Return [x, y] of the center of cell containing provided text 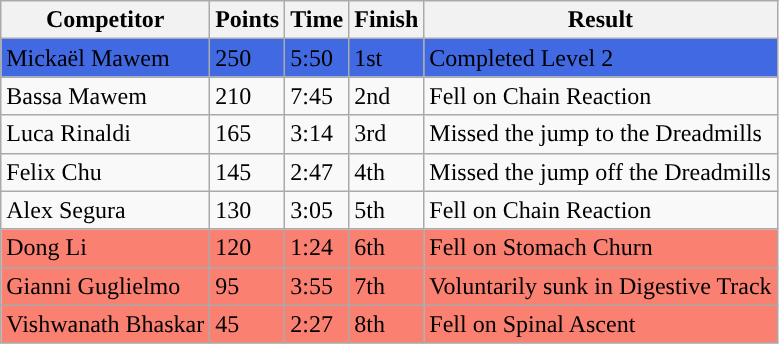
Fell on Spinal Ascent [600, 324]
2nd [386, 96]
Voluntarily sunk in Digestive Track [600, 286]
210 [248, 96]
Alex Segura [106, 210]
120 [248, 248]
7th [386, 286]
3:55 [317, 286]
45 [248, 324]
5th [386, 210]
Felix Chu [106, 172]
2:27 [317, 324]
Vishwanath Bhaskar [106, 324]
Mickaël Mawem [106, 58]
Competitor [106, 20]
3:05 [317, 210]
5:50 [317, 58]
Finish [386, 20]
2:47 [317, 172]
Missed the jump to the Dreadmills [600, 134]
Bassa Mawem [106, 96]
3rd [386, 134]
Completed Level 2 [600, 58]
Points [248, 20]
130 [248, 210]
145 [248, 172]
Result [600, 20]
7:45 [317, 96]
4th [386, 172]
250 [248, 58]
8th [386, 324]
3:14 [317, 134]
1st [386, 58]
Missed the jump off the Dreadmills [600, 172]
Dong Li [106, 248]
Fell on Stomach Churn [600, 248]
Gianni Guglielmo [106, 286]
165 [248, 134]
6th [386, 248]
1:24 [317, 248]
Luca Rinaldi [106, 134]
Time [317, 20]
95 [248, 286]
